From the cell containing the given text, extract its center point as [X, Y] coordinate. 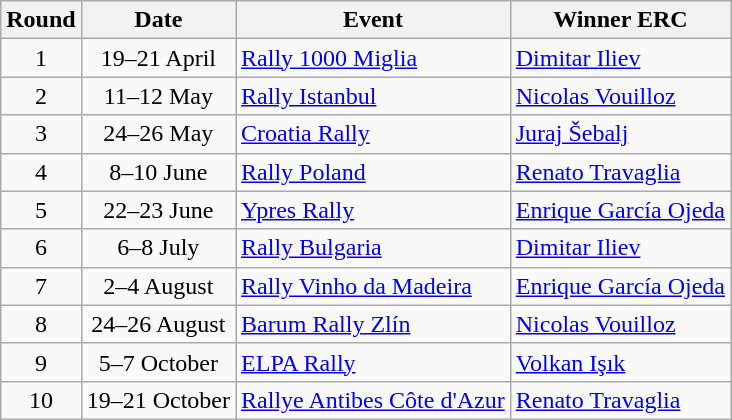
10 [41, 400]
11–12 May [158, 96]
5–7 October [158, 362]
2 [41, 96]
22–23 June [158, 210]
5 [41, 210]
ELPA Rally [374, 362]
6 [41, 248]
Winner ERC [620, 20]
2–4 August [158, 286]
24–26 May [158, 134]
Event [374, 20]
7 [41, 286]
Rally 1000 Miglia [374, 58]
19–21 April [158, 58]
3 [41, 134]
9 [41, 362]
Rallye Antibes Côte d'Azur [374, 400]
Barum Rally Zlín [374, 324]
8–10 June [158, 172]
Rally Bulgaria [374, 248]
19–21 October [158, 400]
Rally Istanbul [374, 96]
Rally Poland [374, 172]
8 [41, 324]
Volkan Işık [620, 362]
Ypres Rally [374, 210]
Round [41, 20]
Rally Vinho da Madeira [374, 286]
24–26 August [158, 324]
Juraj Šebalj [620, 134]
Date [158, 20]
1 [41, 58]
6–8 July [158, 248]
Croatia Rally [374, 134]
4 [41, 172]
